Detect which cell encompasses the target text, then output its [X, Y] center coordinate. 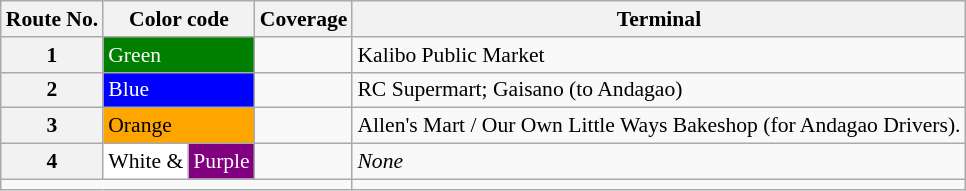
Orange [179, 126]
Blue [179, 90]
Purple [221, 162]
1 [52, 55]
Allen's Mart / Our Own Little Ways Bakeshop (for Andagao Drivers). [658, 126]
None [658, 162]
RC Supermart; Gaisano (to Andagao) [658, 90]
Kalibo Public Market [658, 55]
4 [52, 162]
Route No. [52, 19]
3 [52, 126]
2 [52, 90]
Terminal [658, 19]
Color code [179, 19]
Coverage [304, 19]
Green [179, 55]
White & [146, 162]
